Identify which cell holds the provided text, then report its (X, Y) central coordinate. 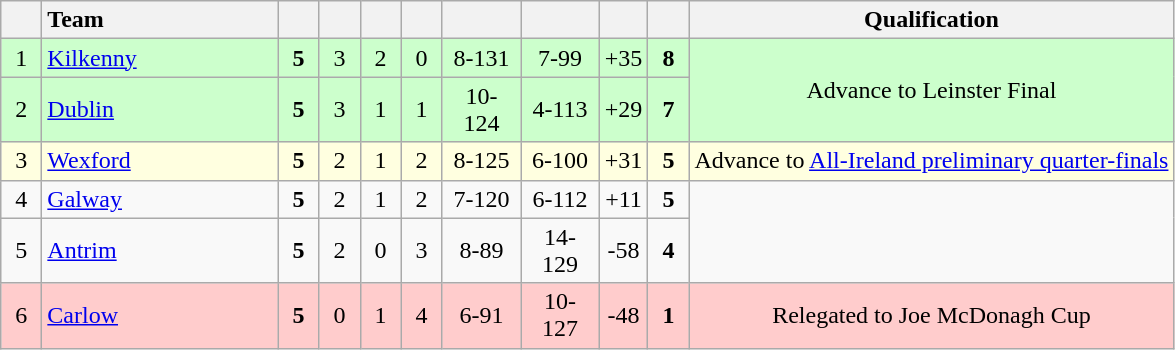
6-112 (560, 199)
+31 (624, 161)
6 (22, 316)
Antrim (160, 250)
Dublin (160, 110)
7 (668, 110)
10-127 (560, 316)
Kilkenny (160, 58)
Wexford (160, 161)
+11 (624, 199)
Advance to All-Ireland preliminary quarter-finals (932, 161)
4-113 (560, 110)
8-89 (482, 250)
Relegated to Joe McDonagh Cup (932, 316)
-48 (624, 316)
Galway (160, 199)
6-91 (482, 316)
+29 (624, 110)
Advance to Leinster Final (932, 90)
6-100 (560, 161)
8-125 (482, 161)
7-120 (482, 199)
Carlow (160, 316)
14-129 (560, 250)
10-124 (482, 110)
8 (668, 58)
+35 (624, 58)
-58 (624, 250)
Team (160, 20)
8-131 (482, 58)
Qualification (932, 20)
7-99 (560, 58)
